Determine the (x, y) coordinate at the center of the cell enclosing the given text.  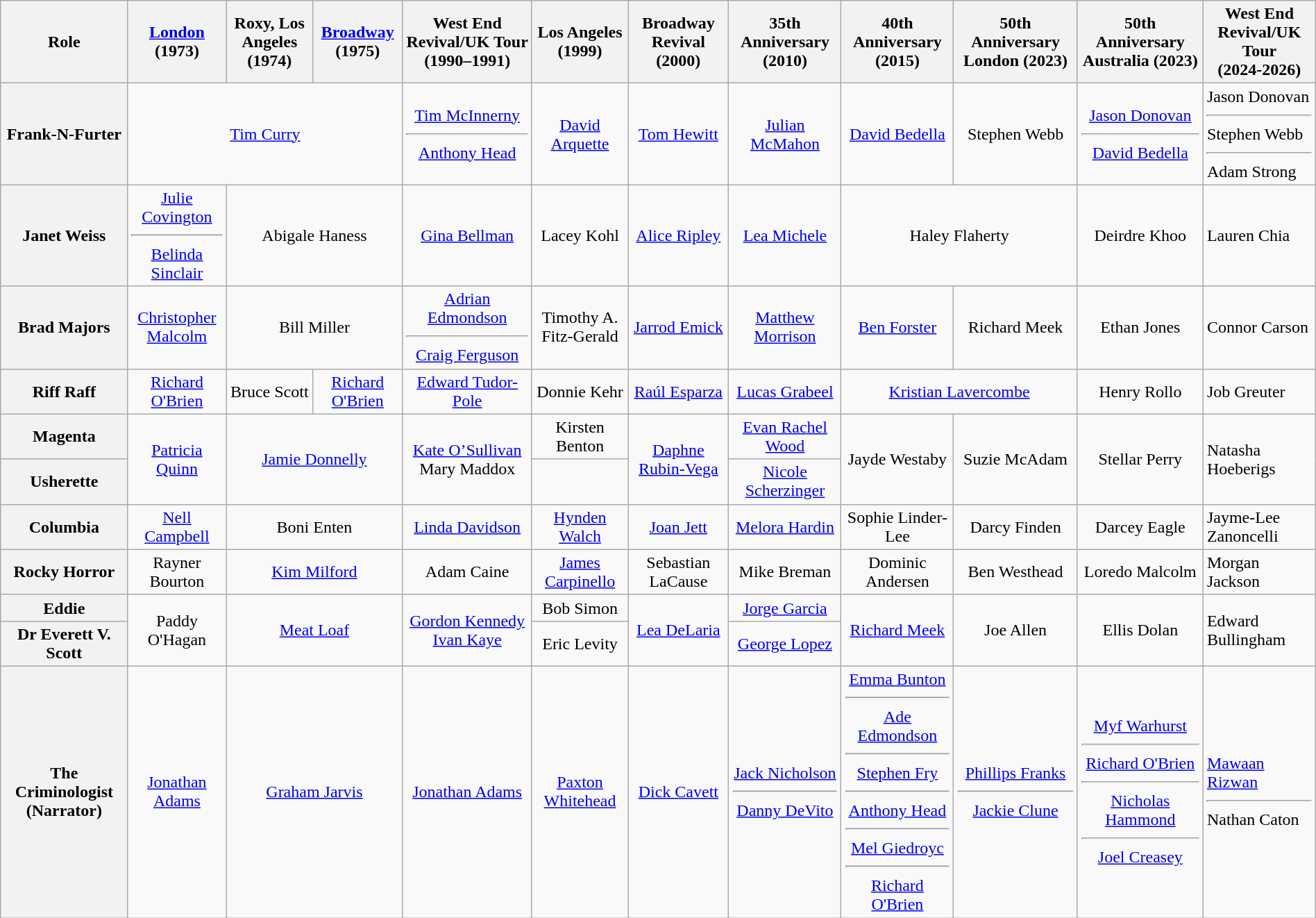
Stephen Webb (1015, 134)
Los Angeles (1999) (580, 42)
Phillips FranksJackie Clune (1015, 792)
Jarrod Emick (679, 328)
Columbia (64, 526)
Lauren Chia (1259, 235)
Tim McInnernyAnthony Head (467, 134)
Gina Bellman (467, 235)
Raúl Esparza (679, 392)
Role (64, 42)
Suzie McAdam (1015, 459)
James Carpinello (580, 572)
Roxy, Los Angeles (1974) (269, 42)
Lea Michele (785, 235)
Jason DonovanDavid Bedella (1140, 134)
Gordon KennedyIvan Kaye (467, 631)
The Criminologist (Narrator) (64, 792)
Julie CovingtonBelinda Sinclair (177, 235)
Bob Simon (580, 608)
Paddy O'Hagan (177, 631)
Hynden Walch (580, 526)
40th Anniversary (2015) (897, 42)
Adam Caine (467, 572)
Sophie Linder-Lee (897, 526)
Connor Carson (1259, 328)
Emma BuntonAde EdmondsonStephen FryAnthony HeadMel GiedroycRichard O'Brien (897, 792)
Bill Miller (314, 328)
Jack NicholsonDanny DeVito (785, 792)
Mike Breman (785, 572)
Usherette (64, 482)
Tom Hewitt (679, 134)
Patricia Quinn (177, 459)
David Bedella (897, 134)
Haley Flaherty (959, 235)
Broadway (1975) (358, 42)
Darcy Finden (1015, 526)
Stellar Perry (1140, 459)
Lea DeLaria (679, 631)
Rayner Bourton (177, 572)
Morgan Jackson (1259, 572)
Jason DonovanStephen Webb Adam Strong (1259, 134)
David Arquette (580, 134)
50th Anniversary London (2023) (1015, 42)
Eric Levity (580, 643)
West End Revival/UK Tour (1990–1991) (467, 42)
West End Revival/UK Tour(2024-2026) (1259, 42)
50th Anniversary Australia (2023) (1140, 42)
Jayde Westaby (897, 459)
Jamie Donnelly (314, 459)
Job Greuter (1259, 392)
Paxton Whitehead (580, 792)
Loredo Malcolm (1140, 572)
35th Anniversary (2010) (785, 42)
Evan Rachel Wood (785, 436)
Alice Ripley (679, 235)
Darcey Eagle (1140, 526)
Abigale Haness (314, 235)
Nicole Scherzinger (785, 482)
George Lopez (785, 643)
Daphne Rubin-Vega (679, 459)
Frank-N-Furter (64, 134)
Julian McMahon (785, 134)
Meat Loaf (314, 631)
Timothy A. Fitz-Gerald (580, 328)
Brad Majors (64, 328)
Joe Allen (1015, 631)
Henry Rollo (1140, 392)
Linda Davidson (467, 526)
Bruce Scott (269, 392)
Adrian EdmondsonCraig Ferguson (467, 328)
Kristian Lavercombe (959, 392)
Ben Westhead (1015, 572)
Ellis Dolan (1140, 631)
Dr Everett V. Scott (64, 643)
Joan Jett (679, 526)
Mawaan RizwanNathan Caton (1259, 792)
Melora Hardin (785, 526)
Janet Weiss (64, 235)
Kate O’SullivanMary Maddox (467, 459)
Donnie Kehr (580, 392)
Myf WarhurstRichard O'BrienNicholas HammondJoel Creasey (1140, 792)
Dick Cavett (679, 792)
Boni Enten (314, 526)
Rocky Horror (64, 572)
Dominic Andersen (897, 572)
London (1973) (177, 42)
Broadway Revival (2000) (679, 42)
Nell Campbell (177, 526)
Christopher Malcolm (177, 328)
Jayme-Lee Zanoncelli (1259, 526)
Kim Milford (314, 572)
Lacey Kohl (580, 235)
Sebastian LaCause (679, 572)
Natasha Hoeberigs (1259, 459)
Matthew Morrison (785, 328)
Lucas Grabeel (785, 392)
Deirdre Khoo (1140, 235)
Kirsten Benton (580, 436)
Ben Forster (897, 328)
Ethan Jones (1140, 328)
Eddie (64, 608)
Edward Tudor-Pole (467, 392)
Riff Raff (64, 392)
Magenta (64, 436)
Edward Bullingham (1259, 631)
Tim Curry (265, 134)
Jorge Garcia (785, 608)
Graham Jarvis (314, 792)
